Capture the cell that displays the provided text and extract its [x, y] central coordinate. 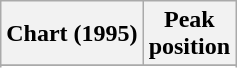
Peakposition [189, 34]
Chart (1995) [72, 34]
